Find where the given text appears and provide that cell's center as [X, Y] coordinate. 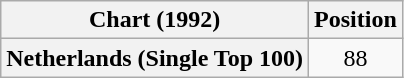
Position [356, 20]
Netherlands (Single Top 100) [155, 58]
88 [356, 58]
Chart (1992) [155, 20]
